From the cell containing the given text, extract its center point as (X, Y) coordinate. 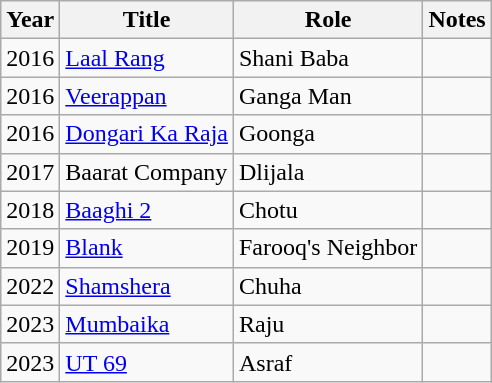
Goonga (328, 134)
Title (147, 20)
2017 (30, 172)
Mumbaika (147, 324)
2019 (30, 248)
Asraf (328, 362)
Chuha (328, 286)
Year (30, 20)
Baarat Company (147, 172)
Raju (328, 324)
Blank (147, 248)
Ganga Man (328, 96)
UT 69 (147, 362)
Shani Baba (328, 58)
Farooq's Neighbor (328, 248)
Shamshera (147, 286)
2022 (30, 286)
Role (328, 20)
Laal Rang (147, 58)
2018 (30, 210)
Baaghi 2 (147, 210)
Notes (457, 20)
Dlijala (328, 172)
Dongari Ka Raja (147, 134)
Veerappan (147, 96)
Chotu (328, 210)
